Detect which cell encompasses the target text, then output its [x, y] center coordinate. 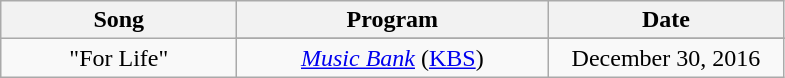
Song [119, 20]
Program [392, 20]
Date [666, 20]
"For Life" [119, 58]
Music Bank (KBS) [392, 58]
December 30, 2016 [666, 58]
